Return [X, Y] of the center of cell containing provided text 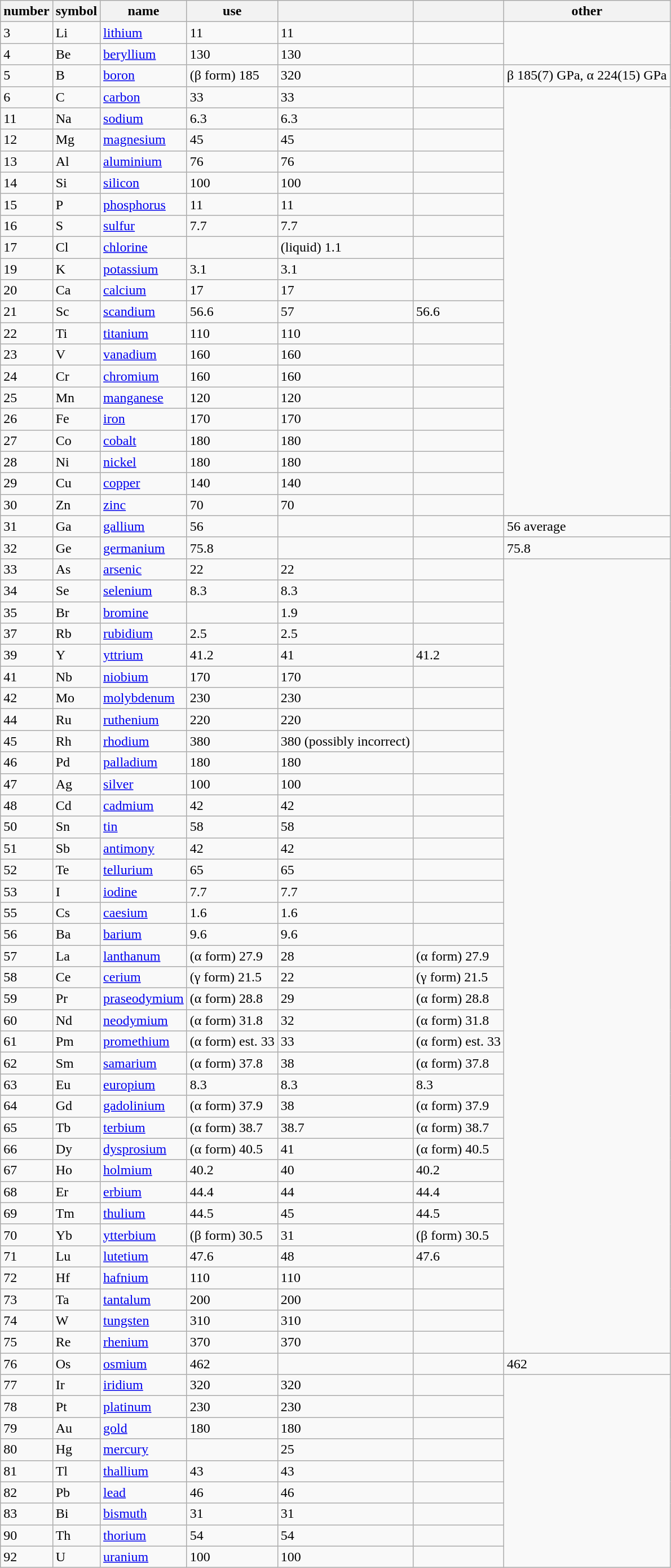
59 [27, 999]
3 [27, 33]
iridium [144, 1385]
Br [76, 612]
62 [27, 1063]
92 [27, 1557]
Sm [76, 1063]
Cs [76, 913]
Tb [76, 1127]
Sn [76, 827]
73 [27, 1299]
erbium [144, 1192]
5 [27, 76]
34 [27, 591]
number [27, 11]
35 [27, 612]
Sb [76, 848]
palladium [144, 763]
69 [27, 1213]
53 [27, 891]
Fe [76, 419]
niobium [144, 677]
manganese [144, 398]
tantalum [144, 1299]
gold [144, 1428]
16 [27, 226]
90 [27, 1535]
symbol [76, 11]
75 [27, 1342]
Ho [76, 1170]
Ti [76, 333]
use [232, 11]
15 [27, 204]
chromium [144, 376]
Mn [76, 398]
praseodymium [144, 999]
platinum [144, 1407]
23 [27, 355]
Si [76, 183]
27 [27, 441]
Nd [76, 1020]
lutetium [144, 1256]
Sc [76, 312]
Cr [76, 376]
55 [27, 913]
Ag [76, 784]
Ir [76, 1385]
I [76, 891]
chlorine [144, 247]
12 [27, 140]
arsenic [144, 569]
tin [144, 827]
40 [345, 1170]
Au [76, 1428]
uranium [144, 1557]
77 [27, 1385]
ytterbium [144, 1235]
Pm [76, 1042]
aluminium [144, 161]
B [76, 76]
Bi [76, 1514]
calcium [144, 290]
terbium [144, 1127]
β 185(7) GPa, α 224(15) GPa [587, 76]
vanadium [144, 355]
Be [76, 54]
56 average [587, 526]
Ga [76, 526]
cadmium [144, 805]
67 [27, 1170]
bromine [144, 612]
osmium [144, 1364]
30 [27, 505]
iodine [144, 891]
lead [144, 1492]
Lu [76, 1256]
La [76, 956]
dysprosium [144, 1149]
19 [27, 269]
(liquid) 1.1 [345, 247]
magnesium [144, 140]
Cu [76, 483]
13 [27, 161]
79 [27, 1428]
Ce [76, 977]
Al [76, 161]
samarium [144, 1063]
Re [76, 1342]
82 [27, 1492]
Co [76, 441]
sodium [144, 118]
antimony [144, 848]
74 [27, 1321]
tungsten [144, 1321]
Te [76, 870]
380 [232, 741]
Pr [76, 999]
Er [76, 1192]
C [76, 97]
titanium [144, 333]
Tl [76, 1471]
80 [27, 1450]
thulium [144, 1213]
ruthenium [144, 720]
Ba [76, 934]
72 [27, 1278]
K [76, 269]
V [76, 355]
78 [27, 1407]
germanium [144, 548]
Ca [76, 290]
Se [76, 591]
81 [27, 1471]
Pb [76, 1492]
selenium [144, 591]
Nb [76, 677]
promethium [144, 1042]
W [76, 1321]
Pt [76, 1407]
iron [144, 419]
50 [27, 827]
neodymium [144, 1020]
Rh [76, 741]
66 [27, 1149]
38.7 [345, 1127]
60 [27, 1020]
Ta [76, 1299]
silicon [144, 183]
47 [27, 784]
europium [144, 1085]
holmium [144, 1170]
scandium [144, 312]
Y [76, 655]
(β form) 185 [232, 76]
beryllium [144, 54]
61 [27, 1042]
carbon [144, 97]
380 (possibly incorrect) [345, 741]
boron [144, 76]
U [76, 1557]
rhenium [144, 1342]
Rb [76, 634]
51 [27, 848]
Mg [76, 140]
rhodium [144, 741]
zinc [144, 505]
52 [27, 870]
Os [76, 1364]
37 [27, 634]
P [76, 204]
gallium [144, 526]
Eu [76, 1085]
14 [27, 183]
cerium [144, 977]
mercury [144, 1450]
1.9 [345, 612]
Tm [76, 1213]
barium [144, 934]
Dy [76, 1149]
hafnium [144, 1278]
Zn [76, 505]
Yb [76, 1235]
Pd [76, 763]
71 [27, 1256]
lithium [144, 33]
Mo [76, 698]
copper [144, 483]
26 [27, 419]
thorium [144, 1535]
Ru [76, 720]
63 [27, 1085]
sulfur [144, 226]
Hf [76, 1278]
21 [27, 312]
Gd [76, 1106]
name [144, 11]
39 [27, 655]
silver [144, 784]
4 [27, 54]
68 [27, 1192]
gadolinium [144, 1106]
Hg [76, 1450]
6 [27, 97]
lanthanum [144, 956]
Na [76, 118]
molybdenum [144, 698]
Ni [76, 462]
caesium [144, 913]
Cl [76, 247]
rubidium [144, 634]
As [76, 569]
S [76, 226]
bismuth [144, 1514]
potassium [144, 269]
other [587, 11]
nickel [144, 462]
Ge [76, 548]
cobalt [144, 441]
thallium [144, 1471]
yttrium [144, 655]
phosphorus [144, 204]
tellurium [144, 870]
Cd [76, 805]
Th [76, 1535]
20 [27, 290]
64 [27, 1106]
24 [27, 376]
Li [76, 33]
83 [27, 1514]
